Capture the cell that displays the provided text and extract its [X, Y] central coordinate. 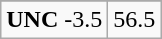
56.5 [134, 20]
UNC -3.5 [54, 20]
